Provide the (x, y) coordinate of the cell's center where the given text is located.  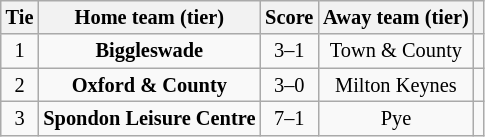
Oxford & County (149, 85)
Spondon Leisure Centre (149, 118)
Score (289, 17)
3–0 (289, 85)
Pye (396, 118)
Tie (20, 17)
Away team (tier) (396, 17)
7–1 (289, 118)
Biggleswade (149, 51)
Home team (tier) (149, 17)
2 (20, 85)
Town & County (396, 51)
3–1 (289, 51)
Milton Keynes (396, 85)
3 (20, 118)
1 (20, 51)
